Provide the (x, y) coordinate of the cell's center where the given text is located.  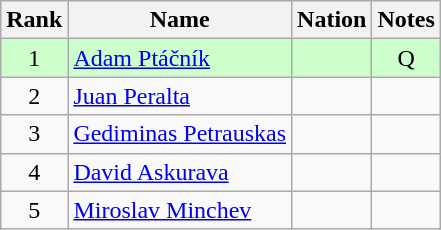
Q (406, 58)
Juan Peralta (180, 96)
Nation (332, 20)
1 (34, 58)
2 (34, 96)
Gediminas Petrauskas (180, 134)
Adam Ptáčník (180, 58)
Rank (34, 20)
3 (34, 134)
Name (180, 20)
Miroslav Minchev (180, 210)
Notes (406, 20)
4 (34, 172)
David Askurava (180, 172)
5 (34, 210)
